For the text-containing cell, return its midpoint in (x, y) coordinate format. 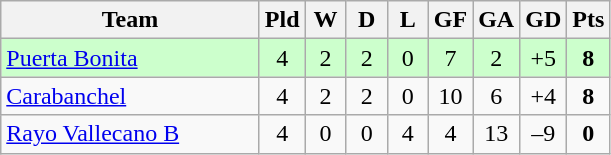
GF (450, 20)
GD (544, 20)
D (366, 20)
Pts (588, 20)
Pld (282, 20)
W (326, 20)
+4 (544, 96)
Carabanchel (130, 96)
10 (450, 96)
+5 (544, 58)
Rayo Vallecano B (130, 134)
Team (130, 20)
–9 (544, 134)
6 (496, 96)
Puerta Bonita (130, 58)
GA (496, 20)
7 (450, 58)
L (408, 20)
13 (496, 134)
